Scan for the cell matching the given text and deliver its [x, y] coordinate at center. 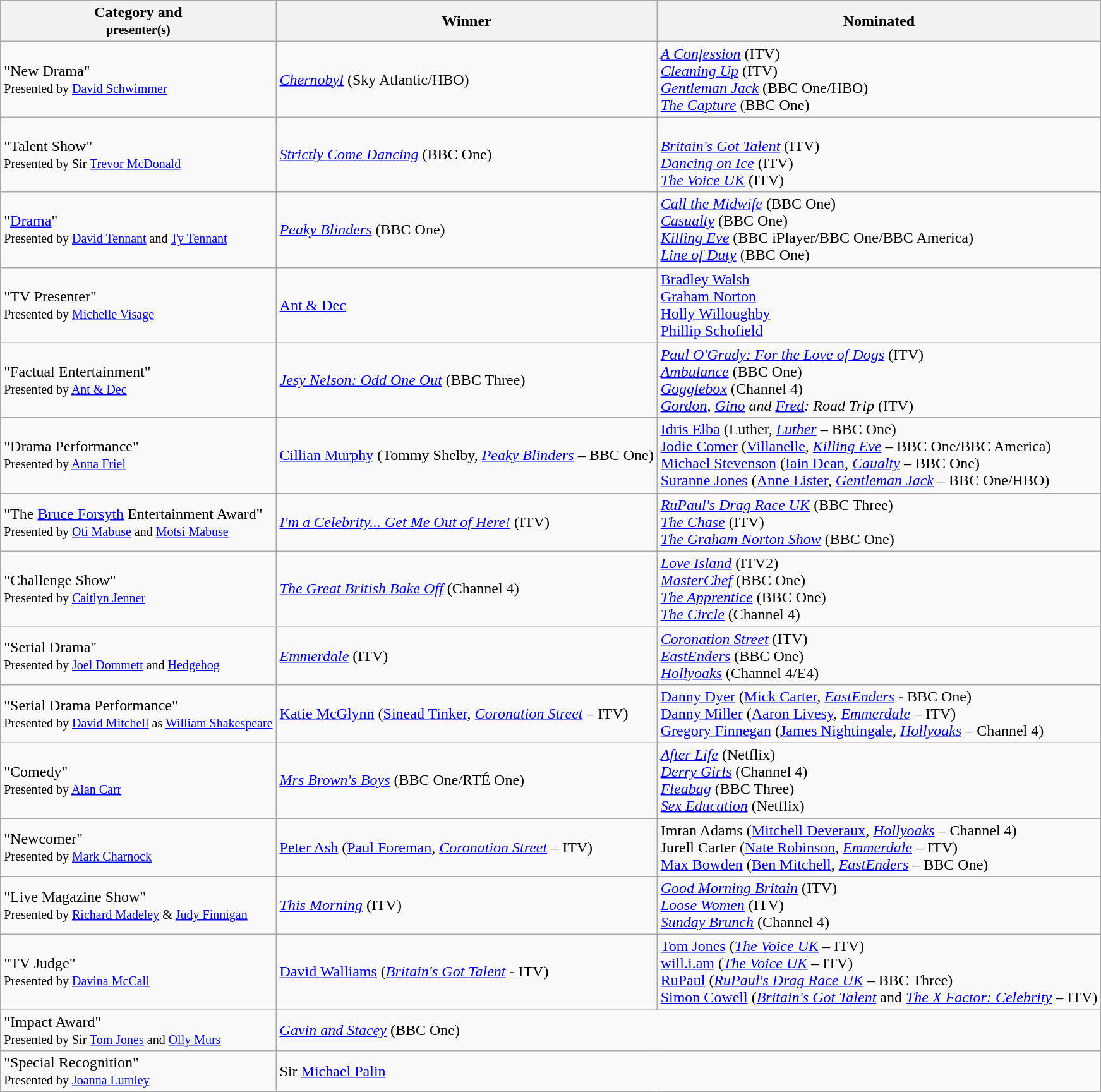
RuPaul's Drag Race UK (BBC Three) The Chase (ITV) The Graham Norton Show (BBC One) [879, 522]
"Drama Performance"Presented by Anna Friel [138, 455]
Jesy Nelson: Odd One Out (BBC Three) [466, 380]
"Special Recognition"Presented by Joanna Lumley [138, 1072]
Peter Ash (Paul Foreman, Coronation Street – ITV) [466, 847]
I'm a Celebrity... Get Me Out of Here! (ITV) [466, 522]
Call the Midwife (BBC One)Casualty (BBC One)Killing Eve (BBC iPlayer/BBC One/BBC America)Line of Duty (BBC One) [879, 230]
"Serial Drama"Presented by Joel Dommett and Hedgehog [138, 655]
Britain's Got Talent (ITV)Dancing on Ice (ITV)The Voice UK (ITV) [879, 154]
Coronation Street (ITV)EastEnders (BBC One)Hollyoaks (Channel 4/E4) [879, 655]
Love Island (ITV2) MasterChef (BBC One) The Apprentice (BBC One) The Circle (Channel 4) [879, 589]
Paul O'Grady: For the Love of Dogs (ITV) Ambulance (BBC One)Gogglebox (Channel 4) Gordon, Gino and Fred: Road Trip (ITV) [879, 380]
After Life (Netflix) Derry Girls (Channel 4) Fleabag (BBC Three) Sex Education (Netflix) [879, 780]
Gavin and Stacey (BBC One) [689, 1030]
Category and presenter(s) [138, 21]
This Morning (ITV) [466, 906]
Good Morning Britain (ITV) Loose Women (ITV) Sunday Brunch (Channel 4) [879, 906]
Ant & Dec [466, 305]
The Great British Bake Off (Channel 4) [466, 589]
Strictly Come Dancing (BBC One) [466, 154]
"Live Magazine Show"Presented by Richard Madeley & Judy Finnigan [138, 906]
"TV Judge"Presented by Davina McCall [138, 972]
"Impact Award"Presented by Sir Tom Jones and Olly Murs [138, 1030]
Peaky Blinders (BBC One) [466, 230]
"TV Presenter"Presented by Michelle Visage [138, 305]
Winner [466, 21]
Sir Michael Palin [689, 1072]
Imran Adams (Mitchell Deveraux, Hollyoaks – Channel 4) Jurell Carter (Nate Robinson, Emmerdale – ITV) Max Bowden (Ben Mitchell, EastEnders – BBC One) [879, 847]
A Confession (ITV) Cleaning Up (ITV)Gentleman Jack (BBC One/HBO)The Capture (BBC One) [879, 80]
David Walliams (Britain's Got Talent - ITV) [466, 972]
"Factual Entertainment"Presented by Ant & Dec [138, 380]
"The Bruce Forsyth Entertainment Award"Presented by Oti Mabuse and Motsi Mabuse [138, 522]
"Comedy"Presented by Alan Carr [138, 780]
Chernobyl (Sky Atlantic/HBO) [466, 80]
Mrs Brown's Boys (BBC One/RTÉ One) [466, 780]
"New Drama"Presented by David Schwimmer [138, 80]
Katie McGlynn (Sinead Tinker, Coronation Street – ITV) [466, 713]
"Serial Drama Performance"Presented by David Mitchell as William Shakespeare [138, 713]
Cillian Murphy (Tommy Shelby, Peaky Blinders – BBC One) [466, 455]
"Drama"Presented by David Tennant and Ty Tennant [138, 230]
Bradley WalshGraham NortonHolly WilloughbyPhillip Schofield [879, 305]
"Newcomer" Presented by Mark Charnock [138, 847]
"Talent Show"Presented by Sir Trevor McDonald [138, 154]
Emmerdale (ITV) [466, 655]
"Challenge Show"Presented by Caitlyn Jenner [138, 589]
Nominated [879, 21]
